Provide the (X, Y) coordinate of the cell's center where the given text is located.  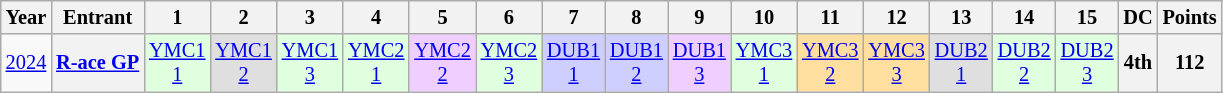
112 (1190, 63)
Points (1190, 17)
7 (574, 17)
YMC21 (376, 63)
YMC13 (310, 63)
DUB22 (1024, 63)
R-ace GP (98, 63)
4 (376, 17)
DUB23 (1088, 63)
12 (896, 17)
YMC32 (830, 63)
YMC31 (764, 63)
DUB13 (700, 63)
11 (830, 17)
YMC12 (243, 63)
DC (1138, 17)
14 (1024, 17)
Entrant (98, 17)
DUB21 (962, 63)
6 (509, 17)
1 (177, 17)
5 (442, 17)
10 (764, 17)
15 (1088, 17)
2024 (26, 63)
YMC11 (177, 63)
DUB11 (574, 63)
4th (1138, 63)
2 (243, 17)
3 (310, 17)
9 (700, 17)
8 (636, 17)
YMC22 (442, 63)
YMC33 (896, 63)
DUB12 (636, 63)
13 (962, 17)
YMC23 (509, 63)
Year (26, 17)
